For the text-containing cell, return its midpoint in (X, Y) coordinate format. 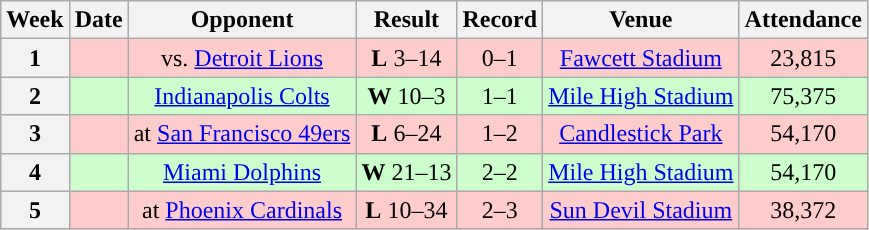
Candlestick Park (641, 134)
75,375 (803, 96)
L 10–34 (406, 210)
2–3 (500, 210)
Sun Devil Stadium (641, 210)
Attendance (803, 20)
at San Francisco 49ers (242, 134)
Venue (641, 20)
vs. Detroit Lions (242, 58)
1–2 (500, 134)
Result (406, 20)
1 (35, 58)
L 6–24 (406, 134)
23,815 (803, 58)
Record (500, 20)
Opponent (242, 20)
0–1 (500, 58)
2 (35, 96)
W 10–3 (406, 96)
38,372 (803, 210)
L 3–14 (406, 58)
5 (35, 210)
at Phoenix Cardinals (242, 210)
Fawcett Stadium (641, 58)
Indianapolis Colts (242, 96)
Week (35, 20)
W 21–13 (406, 172)
3 (35, 134)
Miami Dolphins (242, 172)
Date (98, 20)
2–2 (500, 172)
4 (35, 172)
1–1 (500, 96)
